Scan for the cell matching the given text and deliver its [x, y] coordinate at center. 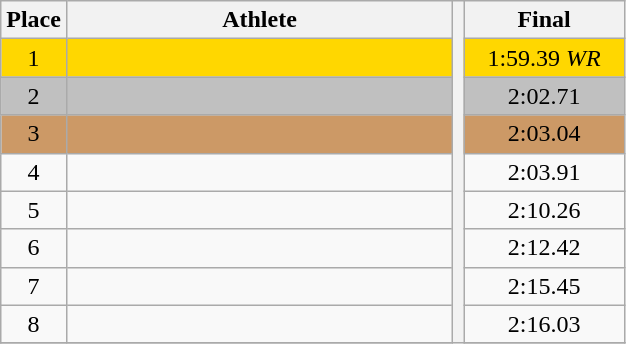
Final [544, 20]
5 [34, 210]
2:03.04 [544, 134]
1:59.39 WR [544, 58]
Athlete [259, 20]
2:15.45 [544, 286]
3 [34, 134]
8 [34, 324]
4 [34, 172]
2:02.71 [544, 96]
6 [34, 248]
2:16.03 [544, 324]
7 [34, 286]
2:03.91 [544, 172]
2:12.42 [544, 248]
2:10.26 [544, 210]
Place [34, 20]
2 [34, 96]
1 [34, 58]
